Return the (x, y) coordinate for the center point of the cell that contains the specified text.  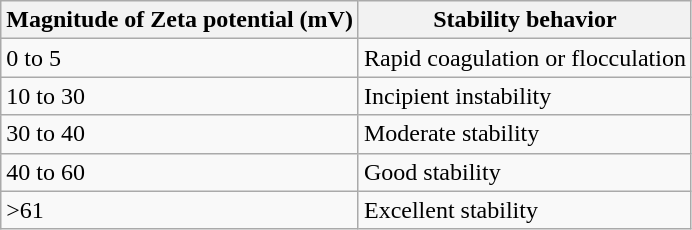
Excellent stability (524, 210)
Magnitude of Zeta potential (mV) (180, 20)
Stability behavior (524, 20)
Incipient instability (524, 96)
0 to 5 (180, 58)
Moderate stability (524, 134)
Rapid coagulation or flocculation (524, 58)
40 to 60 (180, 172)
>61 (180, 210)
Good stability (524, 172)
10 to 30 (180, 96)
30 to 40 (180, 134)
